Provide the [X, Y] coordinate of the cell's center where the given text is located.  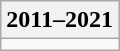
2011–2021 [60, 20]
